For the text-containing cell, return its midpoint in (X, Y) coordinate format. 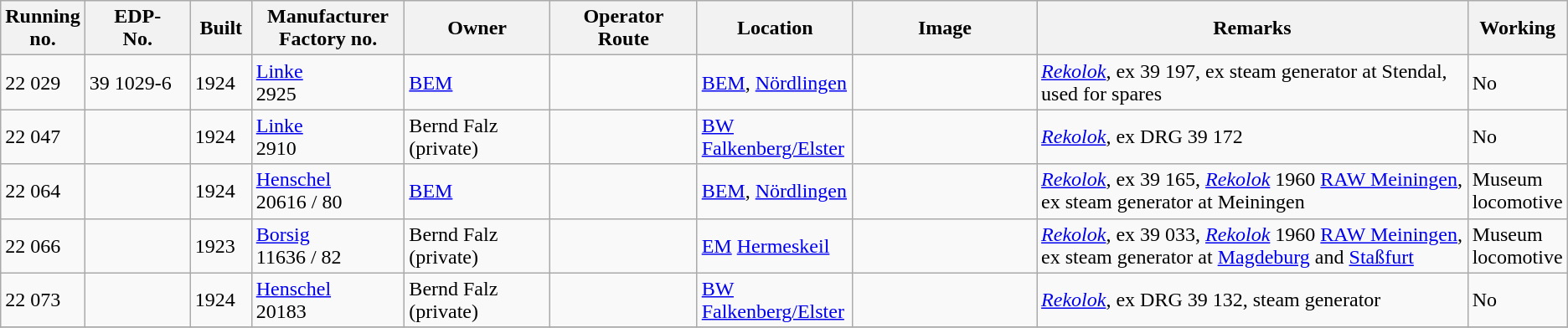
22 047 (43, 137)
Henschel20183 (328, 300)
Built (221, 28)
Rekolok, ex DRG 39 132, steam generator (1253, 300)
Runningno. (43, 28)
22 066 (43, 246)
Owner (477, 28)
EM Hermeskeil (775, 246)
Rekolok, ex 39 197, ex steam generator at Stendal, used for spares (1253, 82)
Linke2925 (328, 82)
Remarks (1253, 28)
ManufacturerFactory no. (328, 28)
22 073 (43, 300)
39 1029-6 (137, 82)
Location (775, 28)
22 029 (43, 82)
OperatorRoute (624, 28)
Henschel20616 / 80 (328, 191)
Linke2910 (328, 137)
Rekolok, ex DRG 39 172 (1253, 137)
Rekolok, ex 39 033, Rekolok 1960 RAW Meiningen, ex steam generator at Magdeburg and Staßfurt (1253, 246)
22 064 (43, 191)
Working (1518, 28)
1923 (221, 246)
Rekolok, ex 39 165, Rekolok 1960 RAW Meiningen, ex steam generator at Meiningen (1253, 191)
Image (945, 28)
Borsig 11636 / 82 (328, 246)
EDP-No. (137, 28)
